Extract the [x, y] coordinate from the center of the cell holding the provided text.  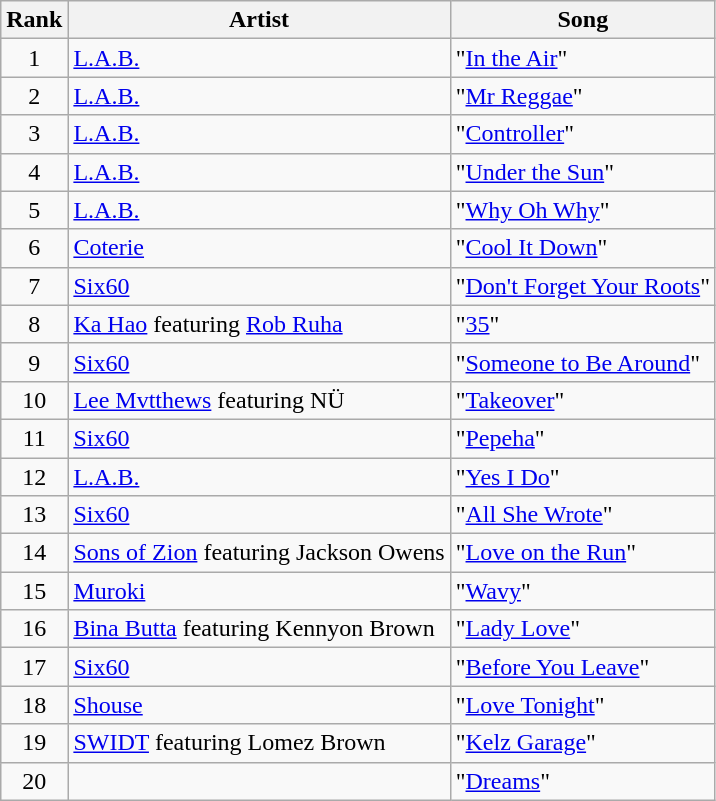
11 [34, 438]
6 [34, 248]
"Takeover" [582, 400]
10 [34, 400]
17 [34, 667]
"Under the Sun" [582, 172]
"Don't Forget Your Roots" [582, 286]
SWIDT featuring Lomez Brown [259, 743]
"Love Tonight" [582, 705]
Shouse [259, 705]
16 [34, 629]
"Mr Reggae" [582, 96]
"Why Oh Why" [582, 210]
20 [34, 781]
"All She Wrote" [582, 515]
Song [582, 20]
"Cool It Down" [582, 248]
Sons of Zion featuring Jackson Owens [259, 553]
"Someone to Be Around" [582, 362]
"Controller" [582, 134]
5 [34, 210]
12 [34, 477]
7 [34, 286]
15 [34, 591]
18 [34, 705]
Rank [34, 20]
14 [34, 553]
Ka Hao featuring Rob Ruha [259, 324]
19 [34, 743]
"Yes I Do" [582, 477]
"Love on the Run" [582, 553]
1 [34, 58]
"In the Air" [582, 58]
2 [34, 96]
9 [34, 362]
"35" [582, 324]
"Pepeha" [582, 438]
8 [34, 324]
"Wavy" [582, 591]
3 [34, 134]
"Lady Love" [582, 629]
Lee Mvtthews featuring NÜ [259, 400]
Bina Butta featuring Kennyon Brown [259, 629]
"Kelz Garage" [582, 743]
Coterie [259, 248]
"Dreams" [582, 781]
Artist [259, 20]
Muroki [259, 591]
4 [34, 172]
13 [34, 515]
"Before You Leave" [582, 667]
